Provide the [x, y] coordinate of the cell's center where the given text is located.  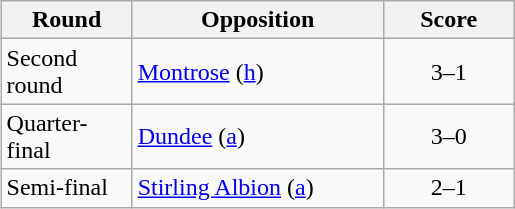
3–1 [448, 72]
Score [448, 20]
Quarter-final [66, 136]
Round [66, 20]
Montrose (h) [258, 72]
Stirling Albion (a) [258, 188]
Dundee (a) [258, 136]
Second round [66, 72]
Opposition [258, 20]
Semi-final [66, 188]
2–1 [448, 188]
3–0 [448, 136]
